Return the [x, y] coordinate for the center point of the cell that contains the specified text.  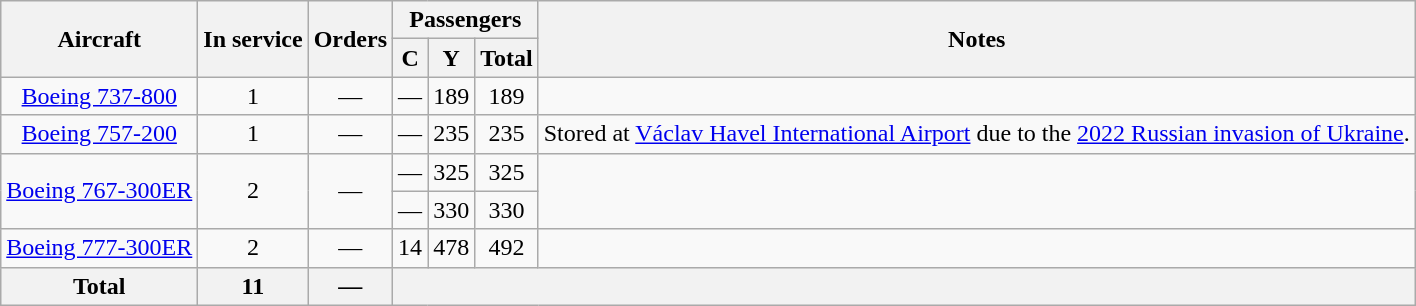
Passengers [466, 20]
478 [452, 248]
492 [507, 248]
Boeing 737-800 [100, 96]
11 [253, 286]
14 [410, 248]
Notes [976, 39]
Boeing 757-200 [100, 134]
C [410, 58]
Boeing 777-300ER [100, 248]
In service [253, 39]
Aircraft [100, 39]
Y [452, 58]
Boeing 767-300ER [100, 191]
Orders [350, 39]
Stored at Václav Havel International Airport due to the 2022 Russian invasion of Ukraine. [976, 134]
